Determine the (X, Y) coordinate at the center of the cell enclosing the given text.  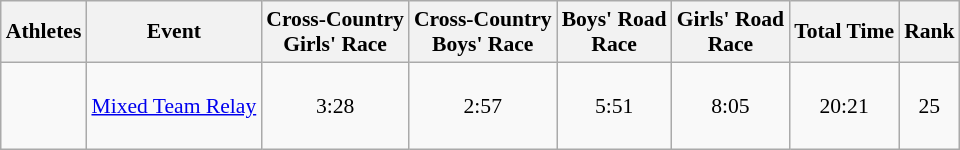
2:57 (483, 106)
Boys' RoadRace (614, 32)
Total Time (844, 32)
8:05 (730, 106)
Rank (930, 32)
20:21 (844, 106)
5:51 (614, 106)
Athletes (44, 32)
25 (930, 106)
Cross-CountryBoys' Race (483, 32)
Event (174, 32)
Mixed Team Relay (174, 106)
Girls' RoadRace (730, 32)
3:28 (335, 106)
Cross-CountryGirls' Race (335, 32)
